Determine the (X, Y) coordinate at the center of the cell enclosing the given text.  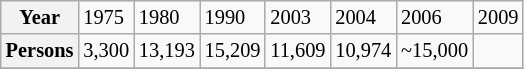
~15,000 (434, 51)
1990 (233, 17)
10,974 (363, 51)
2006 (434, 17)
Year (40, 17)
3,300 (106, 51)
2009 (498, 17)
15,209 (233, 51)
2004 (363, 17)
1980 (167, 17)
2003 (298, 17)
1975 (106, 17)
Persons (40, 51)
11,609 (298, 51)
13,193 (167, 51)
